Scan for the cell matching the given text and deliver its (X, Y) coordinate at center. 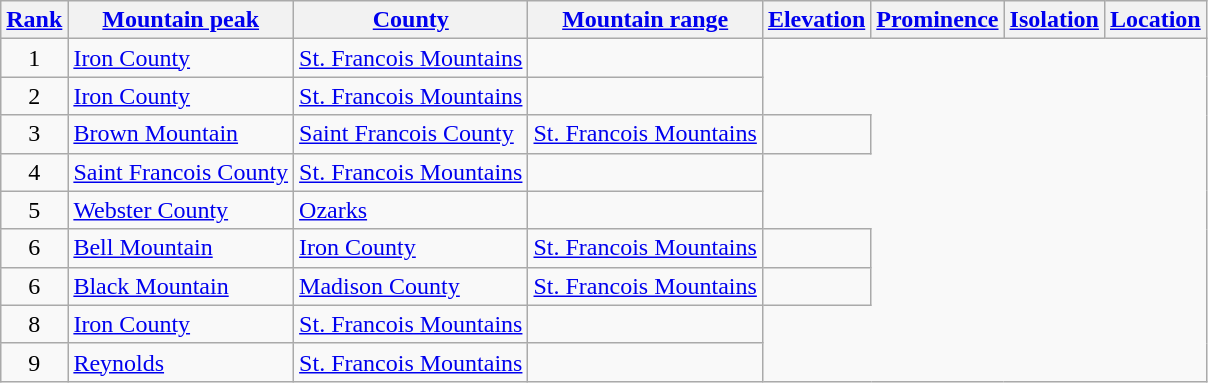
4 (34, 172)
Webster County (181, 210)
8 (34, 324)
Elevation (816, 20)
Bell Mountain (181, 248)
Mountain range (645, 20)
Rank (34, 20)
9 (34, 362)
Location (1155, 20)
Black Mountain (181, 286)
Reynolds (181, 362)
Isolation (1054, 20)
5 (34, 210)
2 (34, 96)
Mountain peak (181, 20)
3 (34, 134)
County (411, 20)
1 (34, 58)
Madison County (411, 286)
Ozarks (411, 210)
Prominence (938, 20)
Brown Mountain (181, 134)
